Locate the cell with the specified text and output its [X, Y] center coordinate. 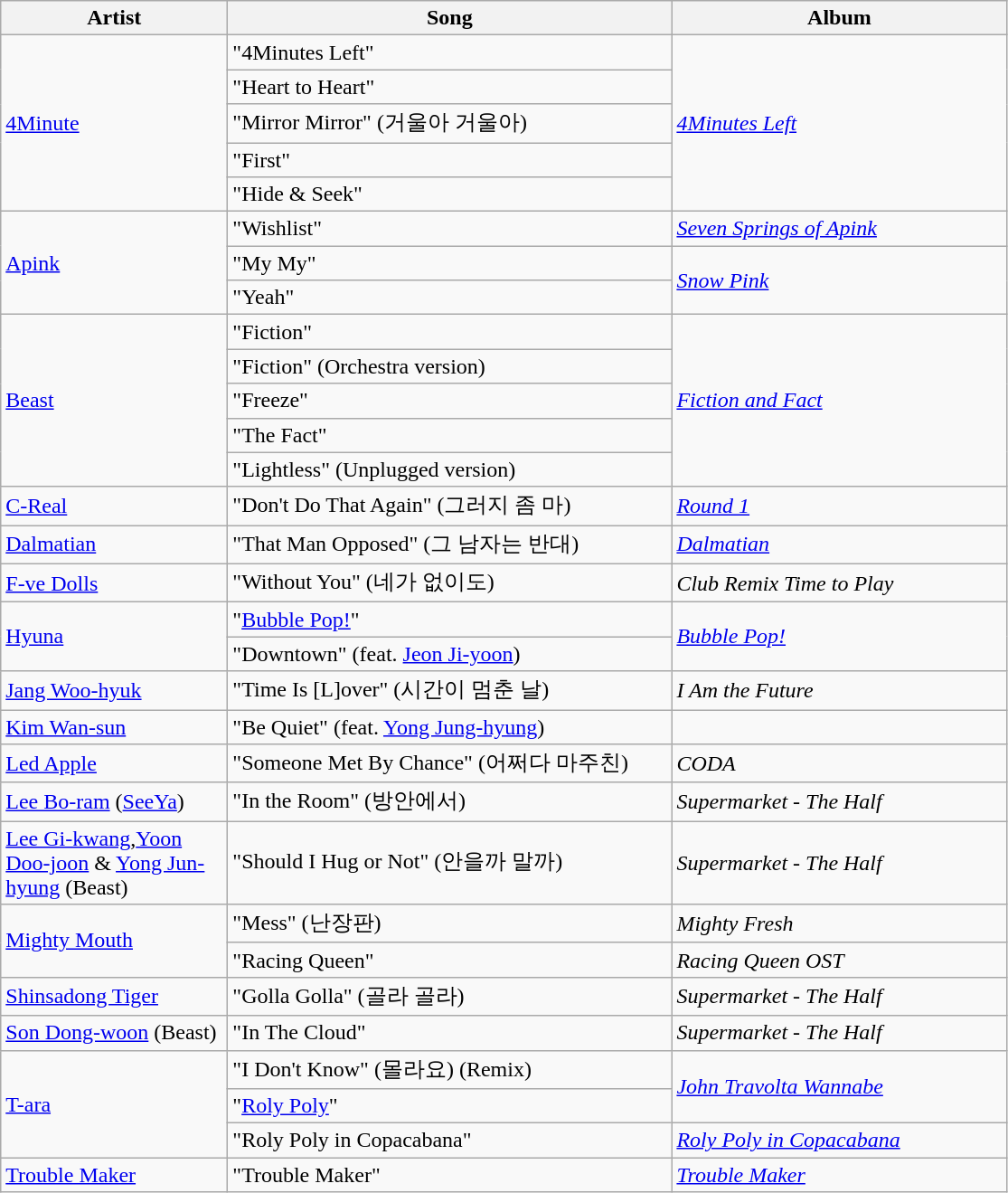
"Someone Met By Chance" (어쩌다 마주친) [450, 763]
"Freeze" [450, 401]
"Should I Hug or Not" (안을까 말까) [450, 863]
"Heart to Heart" [450, 87]
"Time Is [L]over" (시간이 멈춘 날) [450, 691]
Album [839, 18]
"Fiction" [450, 332]
Fiction and Fact [839, 401]
"In the Room" (방안에서) [450, 801]
"Racing Queen" [450, 960]
Club Remix Time to Play [839, 582]
"4Minutes Left" [450, 52]
"Without You" (네가 없이도) [450, 582]
"My My" [450, 263]
Lee Bo-ram (SeeYa) [114, 801]
I Am the Future [839, 691]
"First" [450, 160]
Artist [114, 18]
CODA [839, 763]
"Golla Golla" (골라 골라) [450, 997]
T-ara [114, 1103]
"The Fact" [450, 435]
"Bubble Pop!" [450, 620]
Apink [114, 263]
Hyuna [114, 637]
"Trouble Maker" [450, 1175]
Bubble Pop! [839, 637]
Mighty Fresh [839, 924]
C-Real [114, 507]
Shinsadong Tiger [114, 997]
"Mess" (난장판) [450, 924]
Song [450, 18]
"That Man Opposed" (그 남자는 반대) [450, 544]
Racing Queen OST [839, 960]
John Travolta Wannabe [839, 1087]
Round 1 [839, 507]
"I Don't Know" (몰라요) (Remix) [450, 1069]
F-ve Dolls [114, 582]
Kim Wan-sun [114, 726]
Seven Springs of Apink [839, 229]
4Minutes Left [839, 123]
Led Apple [114, 763]
"Be Quiet" (feat. Yong Jung-hyung) [450, 726]
4Minute [114, 123]
"Roly Poly" [450, 1106]
"Fiction" (Orchestra version) [450, 366]
"Wishlist" [450, 229]
Lee Gi-kwang,Yoon Doo-joon & Yong Jun-hyung (Beast) [114, 863]
Mighty Mouth [114, 941]
"Hide & Seek" [450, 194]
"Don't Do That Again" (그러지 좀 마) [450, 507]
"Yeah" [450, 298]
Jang Woo-hyuk [114, 691]
"Downtown" (feat. Jeon Ji-yoon) [450, 654]
Roly Poly in Copacabana [839, 1141]
Snow Pink [839, 280]
"Lightless" (Unplugged version) [450, 469]
Son Dong-woon (Beast) [114, 1033]
"Mirror Mirror" (거울아 거울아) [450, 123]
"In The Cloud" [450, 1033]
"Roly Poly in Copacabana" [450, 1141]
Beast [114, 401]
